Provide the (x, y) coordinate of the cell's center where the given text is located.  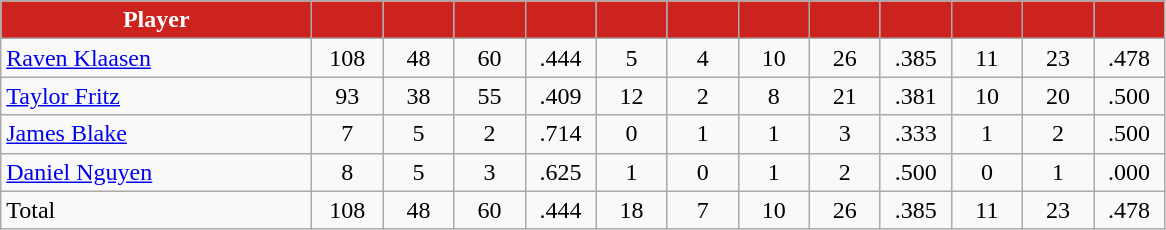
18 (632, 210)
93 (348, 96)
Taylor Fritz (156, 96)
.714 (560, 134)
21 (844, 96)
.625 (560, 172)
12 (632, 96)
Raven Klaasen (156, 58)
38 (418, 96)
Daniel Nguyen (156, 172)
55 (490, 96)
.381 (916, 96)
4 (702, 58)
.409 (560, 96)
.333 (916, 134)
20 (1058, 96)
Total (156, 210)
Player (156, 20)
.000 (1130, 172)
James Blake (156, 134)
